Output the [x, y] coordinate of the center of the cell containing the given text.  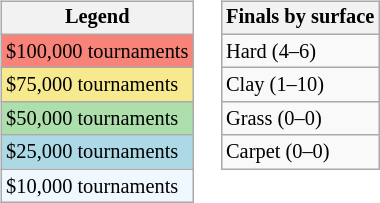
$25,000 tournaments [97, 152]
Finals by surface [300, 18]
Legend [97, 18]
$50,000 tournaments [97, 119]
Grass (0–0) [300, 119]
Clay (1–10) [300, 85]
Carpet (0–0) [300, 152]
$75,000 tournaments [97, 85]
Hard (4–6) [300, 51]
$100,000 tournaments [97, 51]
$10,000 tournaments [97, 186]
